From the cell containing the given text, extract its center point as (x, y) coordinate. 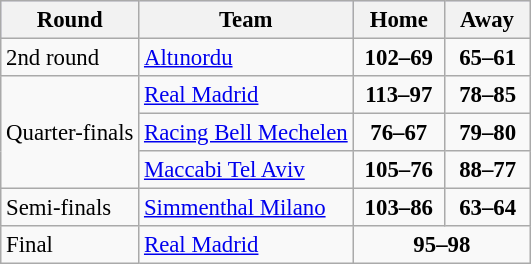
63–64 (488, 208)
102–69 (399, 58)
Round (70, 20)
Quarter-finals (70, 132)
Semi-finals (70, 208)
Maccabi Tel Aviv (246, 170)
78–85 (488, 95)
2nd round (70, 58)
95–98 (442, 245)
88–77 (488, 170)
Home (399, 20)
113–97 (399, 95)
105–76 (399, 170)
76–67 (399, 133)
Away (488, 20)
Final (70, 245)
Altınordu (246, 58)
79–80 (488, 133)
103–86 (399, 208)
Racing Bell Mechelen (246, 133)
Team (246, 20)
Simmenthal Milano (246, 208)
65–61 (488, 58)
